Locate the cell with the specified text and output its (X, Y) center coordinate. 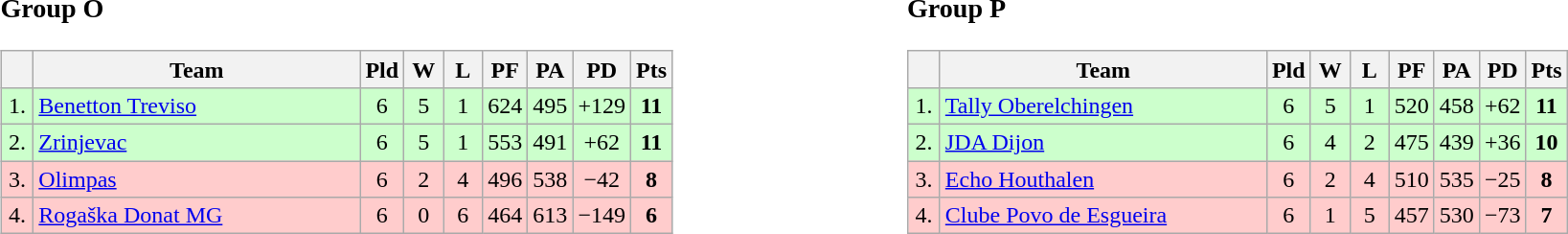
495 (550, 105)
Benetton Treviso (197, 105)
464 (506, 216)
Zrinjevac (197, 143)
Echo Houthalen (1103, 179)
491 (550, 143)
7 (1546, 216)
JDA Dijon (1103, 143)
535 (1456, 179)
Tally Oberelchingen (1103, 105)
Clube Povo de Esgueira (1103, 216)
496 (506, 179)
553 (506, 143)
Rogaška Donat MG (197, 216)
520 (1412, 105)
624 (506, 105)
530 (1456, 216)
−73 (1502, 216)
−149 (602, 216)
458 (1456, 105)
+36 (1502, 143)
475 (1412, 143)
439 (1456, 143)
+129 (602, 105)
−42 (602, 179)
510 (1412, 179)
Olimpas (197, 179)
613 (550, 216)
−25 (1502, 179)
457 (1412, 216)
538 (550, 179)
0 (423, 216)
10 (1546, 143)
